Extract the [x, y] coordinate from the center of the cell holding the provided text.  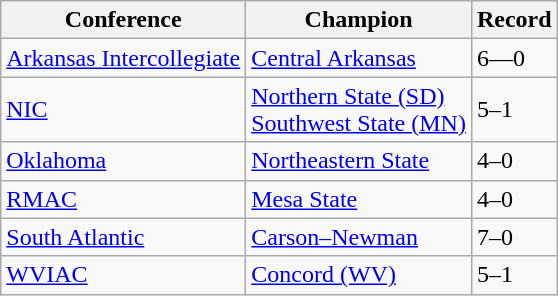
Concord (WV) [359, 275]
Northeastern State [359, 161]
Mesa State [359, 199]
Oklahoma [124, 161]
Carson–Newman [359, 237]
Conference [124, 20]
Record [514, 20]
7–0 [514, 237]
South Atlantic [124, 237]
WVIAC [124, 275]
Northern State (SD)Southwest State (MN) [359, 110]
RMAC [124, 199]
Central Arkansas [359, 58]
NIC [124, 110]
Arkansas Intercollegiate [124, 58]
Champion [359, 20]
6—0 [514, 58]
